Locate the cell with the specified text and output its (X, Y) center coordinate. 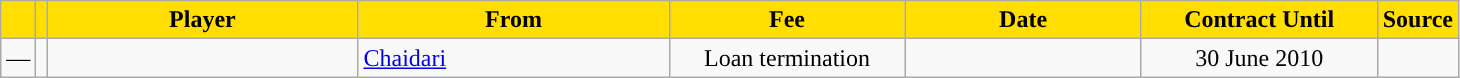
Source (1418, 20)
Contract Until (1259, 20)
Date (1023, 20)
Player (202, 20)
Loan termination (787, 58)
Chaidari (514, 58)
Fee (787, 20)
30 June 2010 (1259, 58)
— (18, 58)
From (514, 20)
